Return the [x, y] coordinate for the center point of the cell that contains the specified text.  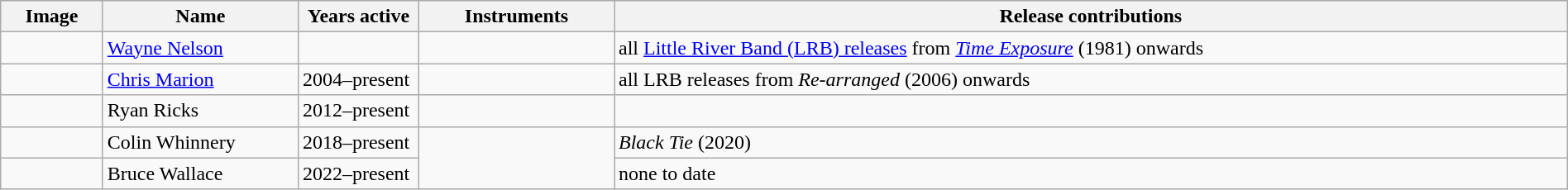
Instruments [516, 17]
Black Tie (2020) [1090, 142]
Image [52, 17]
all LRB releases from Re-arranged (2006) onwards [1090, 79]
Colin Whinnery [200, 142]
none to date [1090, 173]
2022–present [358, 173]
2004–present [358, 79]
2012–present [358, 111]
Bruce Wallace [200, 173]
all Little River Band (LRB) releases from Time Exposure (1981) onwards [1090, 48]
Chris Marion [200, 79]
Ryan Ricks [200, 111]
Release contributions [1090, 17]
Wayne Nelson [200, 48]
2018–present [358, 142]
Name [200, 17]
Years active [358, 17]
